Find where the given text appears and provide that cell's center as (X, Y) coordinate. 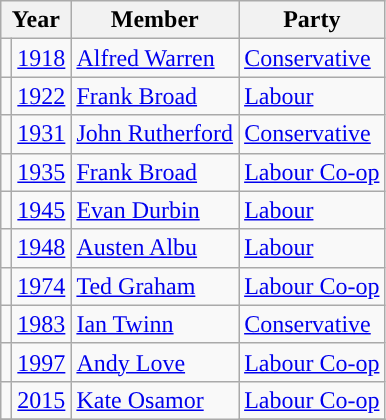
Andy Love (155, 362)
1997 (42, 362)
1935 (42, 172)
Evan Durbin (155, 210)
1945 (42, 210)
1983 (42, 324)
Kate Osamor (155, 400)
John Rutherford (155, 134)
Austen Albu (155, 248)
1931 (42, 134)
Year (36, 20)
Party (312, 20)
Ian Twinn (155, 324)
Member (155, 20)
2015 (42, 400)
1922 (42, 96)
Ted Graham (155, 286)
1918 (42, 58)
1974 (42, 286)
1948 (42, 248)
Alfred Warren (155, 58)
